Locate the cell with the specified text and output its (X, Y) center coordinate. 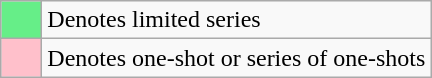
Denotes limited series (236, 20)
Denotes one-shot or series of one-shots (236, 58)
